Provide the [X, Y] coordinate of the cell's center where the given text is located.  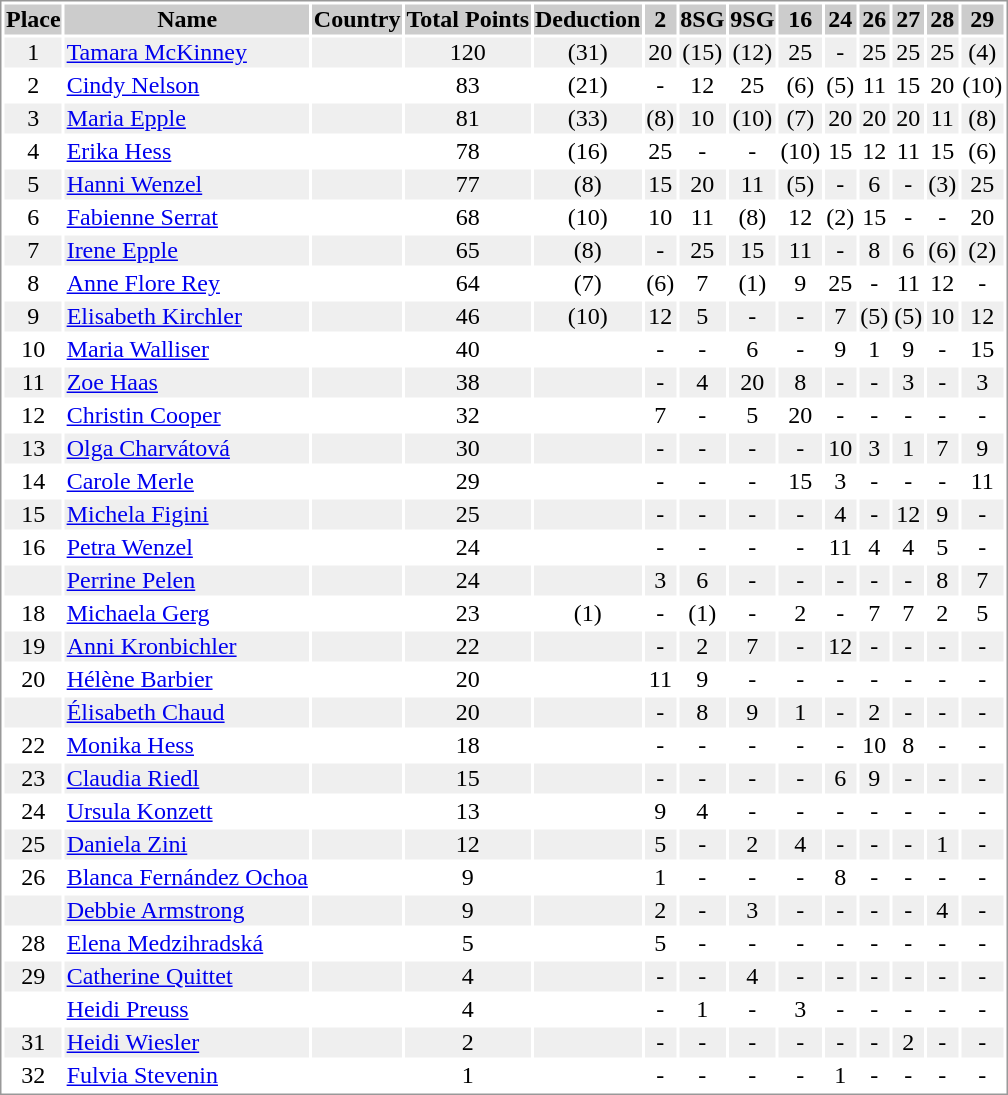
Élisabeth Chaud [187, 713]
68 [468, 217]
83 [468, 85]
14 [33, 481]
46 [468, 317]
Country [357, 19]
77 [468, 185]
120 [468, 53]
Claudia Riedl [187, 779]
78 [468, 151]
Tamara McKinney [187, 53]
(12) [752, 53]
Erika Hess [187, 151]
Zoe Haas [187, 383]
Christin Cooper [187, 415]
Carole Merle [187, 481]
Deduction [588, 19]
Hélène Barbier [187, 679]
Place [33, 19]
(31) [588, 53]
Fabienne Serrat [187, 217]
Total Points [468, 19]
Catherine Quittet [187, 977]
Heidi Preuss [187, 1009]
(3) [942, 185]
27 [908, 19]
(16) [588, 151]
Anne Flore Rey [187, 283]
64 [468, 283]
38 [468, 383]
Perrine Pelen [187, 581]
Elena Medzihradská [187, 943]
Michaela Gerg [187, 613]
Maria Walliser [187, 349]
Monika Hess [187, 745]
Maria Epple [187, 119]
65 [468, 251]
40 [468, 349]
9SG [752, 19]
(33) [588, 119]
81 [468, 119]
31 [33, 1043]
Elisabeth Kirchler [187, 317]
8SG [702, 19]
19 [33, 647]
Hanni Wenzel [187, 185]
(4) [982, 53]
Olga Charvátová [187, 449]
(15) [702, 53]
Debbie Armstrong [187, 911]
Name [187, 19]
30 [468, 449]
Irene Epple [187, 251]
Ursula Konzett [187, 811]
Petra Wenzel [187, 547]
Blanca Fernández Ochoa [187, 877]
Daniela Zini [187, 845]
Michela Figini [187, 515]
Fulvia Stevenin [187, 1075]
Anni Kronbichler [187, 647]
Heidi Wiesler [187, 1043]
(21) [588, 85]
Cindy Nelson [187, 85]
